Identify which cell holds the provided text, then report its (X, Y) central coordinate. 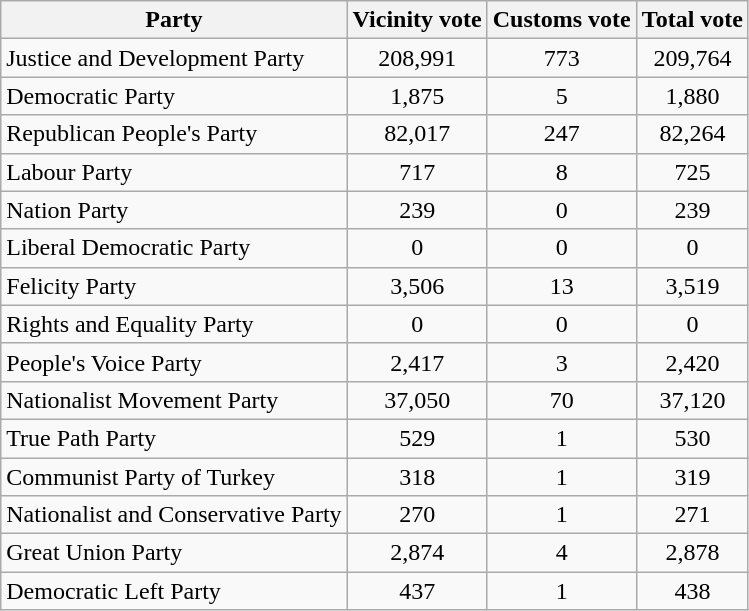
209,764 (692, 58)
Total vote (692, 20)
717 (417, 172)
Labour Party (174, 172)
82,264 (692, 134)
318 (417, 477)
Vicinity vote (417, 20)
2,874 (417, 553)
Nationalist and Conservative Party (174, 515)
True Path Party (174, 438)
Felicity Party (174, 286)
2,417 (417, 362)
13 (562, 286)
438 (692, 591)
271 (692, 515)
Great Union Party (174, 553)
Republican People's Party (174, 134)
319 (692, 477)
1,875 (417, 96)
4 (562, 553)
3 (562, 362)
People's Voice Party (174, 362)
Nation Party (174, 210)
Customs vote (562, 20)
270 (417, 515)
3,506 (417, 286)
Nationalist Movement Party (174, 400)
Communist Party of Turkey (174, 477)
725 (692, 172)
Justice and Development Party (174, 58)
2,420 (692, 362)
530 (692, 438)
Rights and Equality Party (174, 324)
8 (562, 172)
247 (562, 134)
Democratic Party (174, 96)
3,519 (692, 286)
2,878 (692, 553)
37,120 (692, 400)
Liberal Democratic Party (174, 248)
82,017 (417, 134)
37,050 (417, 400)
437 (417, 591)
1,880 (692, 96)
70 (562, 400)
Democratic Left Party (174, 591)
5 (562, 96)
529 (417, 438)
208,991 (417, 58)
773 (562, 58)
Party (174, 20)
